Return the [x, y] coordinate for the center point of the cell that contains the specified text.  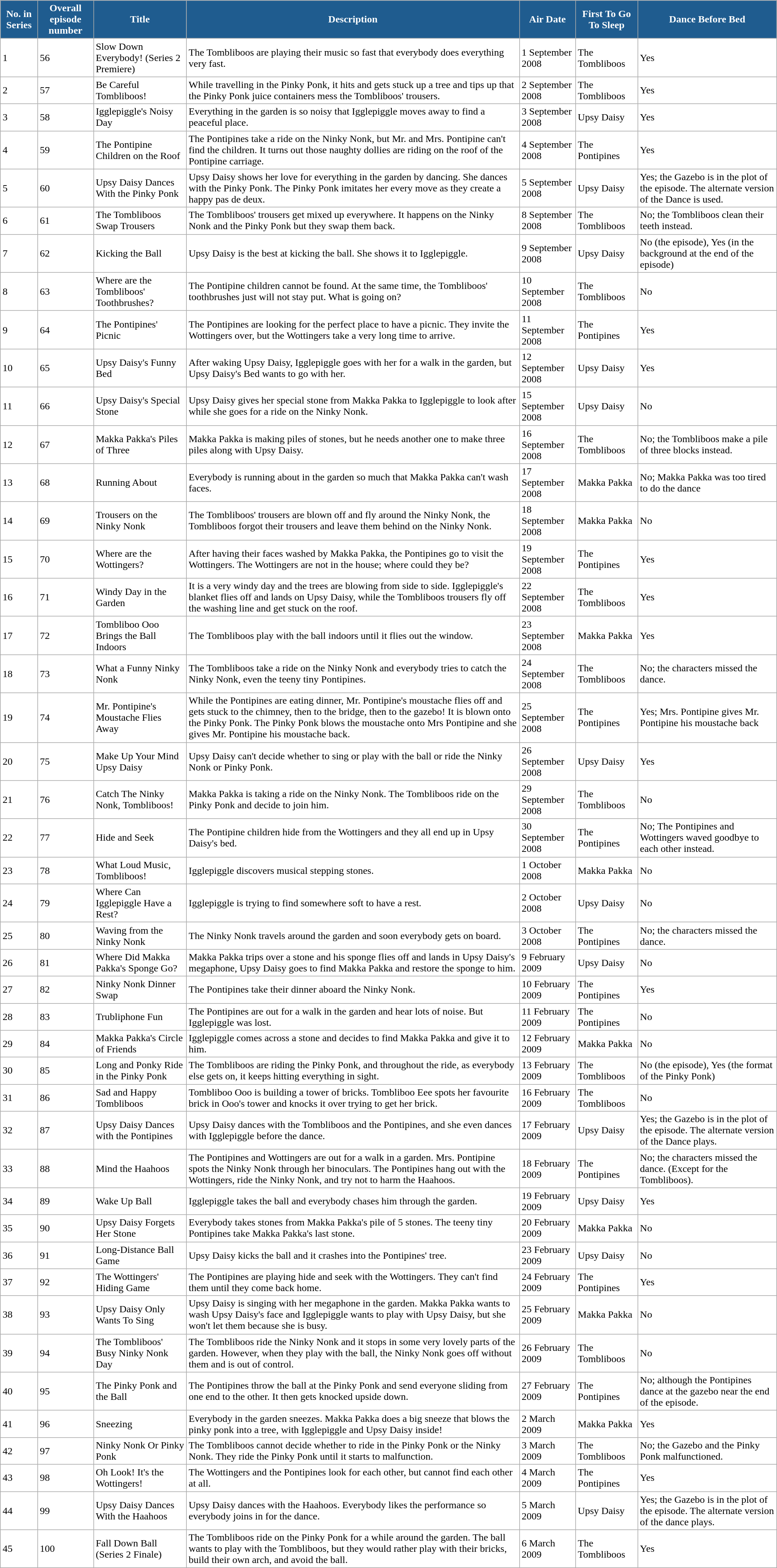
11 [19, 406]
83 [66, 1016]
5 March 2009 [547, 1510]
Yes; the Gazebo is in the plot of the episode. The alternate version of the dance plays. [707, 1510]
After waking Upsy Daisy, Igglepiggle goes with her for a walk in the garden, but Upsy Daisy's Bed wants to go with her. [353, 368]
76 [66, 800]
No; the characters missed the dance. (Except for the Tombliboos). [707, 1169]
Igglepiggle is trying to find somewhere soft to have a rest. [353, 903]
13 February 2009 [547, 1071]
78 [66, 870]
Tombliboo Ooo Brings the Ball Indoors [140, 636]
Where Can Igglepiggle Have a Rest? [140, 903]
The Wottingers and the Pontipines look for each other, but cannot find each other at all. [353, 1478]
Where are the Tombliboos' Toothbrushes? [140, 291]
The Tombliboos take a ride on the Ninky Nonk and everybody tries to catch the Ninky Nonk, even the teeny tiny Pontipines. [353, 674]
79 [66, 903]
44 [19, 1510]
69 [66, 521]
Oh Look! It's the Wottingers! [140, 1478]
No. in Series [19, 20]
The Pontipine children hide from the Wottingers and they all end up in Upsy Daisy's bed. [353, 838]
The Tombliboos are playing their music so fast that everybody does everything very fast. [353, 58]
Catch The Ninky Nonk, Tombliboos! [140, 800]
24 [19, 903]
97 [66, 1451]
90 [66, 1228]
No; The Pontipines and Wottingers waved goodbye to each other instead. [707, 838]
The Pontipines throw the ball at the Pinky Ponk and send everyone sliding from one end to the other. It then gets knocked upside down. [353, 1391]
The Wottingers' Hiding Game [140, 1282]
The Tombliboos cannot decide whether to ride in the Pinky Ponk or the Ninky Nonk. They ride the Pinky Ponk until it starts to malfunction. [353, 1451]
First To Go To Sleep [607, 20]
99 [66, 1510]
89 [66, 1201]
26 [19, 962]
Make Up Your Mind Upsy Daisy [140, 761]
15 September 2008 [547, 406]
18 February 2009 [547, 1169]
Kicking the Ball [140, 253]
Upsy Daisy Dances With the Pinky Ponk [140, 188]
33 [19, 1169]
The Pontipines are out for a walk in the garden and hear lots of noise. But Igglepiggle was lost. [353, 1016]
17 [19, 636]
16 February 2009 [547, 1098]
1 September 2008 [547, 58]
26 February 2009 [547, 1353]
Slow Down Everybody! (Series 2 Premiere) [140, 58]
29 September 2008 [547, 800]
Everybody in the garden sneezes. Makka Pakka does a big sneeze that blows the pinky ponk into a tree, with Igglepiggle and Upsy Daisy inside! [353, 1424]
16 [19, 597]
61 [66, 221]
40 [19, 1391]
75 [66, 761]
Igglepiggle's Noisy Day [140, 117]
Running About [140, 483]
23 September 2008 [547, 636]
Everything in the garden is so noisy that Igglepiggle moves away to find a peaceful place. [353, 117]
9 [19, 330]
8 September 2008 [547, 221]
No (the episode), Yes (in the background at the end of the episode) [707, 253]
68 [66, 483]
Description [353, 20]
Overall episode number [66, 20]
9 February 2009 [547, 962]
Makka Pakka is making piles of stones, but he needs another one to make three piles along with Upsy Daisy. [353, 444]
6 [19, 221]
Upsy Daisy dances with the Tombliboos and the Pontipines, and she even dances with Igglepiggle before the dance. [353, 1130]
26 September 2008 [547, 761]
25 February 2009 [547, 1315]
Be Careful Tombliboos! [140, 91]
43 [19, 1478]
Where Did Makka Pakka's Sponge Go? [140, 962]
41 [19, 1424]
3 [19, 117]
The Pontipines take their dinner aboard the Ninky Nonk. [353, 990]
The Tombliboos' trousers are blown off and fly around the Ninky Nonk, the Tombliboos forgot their trousers and leave them behind on the Ninky Nonk. [353, 521]
Sad and Happy Tombliboos [140, 1098]
3 October 2008 [547, 936]
Mr. Pontipine's Moustache Flies Away [140, 717]
No; the Gazebo and the Pinky Ponk malfunctioned. [707, 1451]
Upsy Daisy dances with the Haahoos. Everybody likes the performance so everybody joins in for the dance. [353, 1510]
12 [19, 444]
35 [19, 1228]
Tombliboo Ooo is building a tower of bricks. Tombliboo Eee spots her favourite brick in Ooo's tower and knocks it over trying to get her brick. [353, 1098]
The Ninky Nonk travels around the garden and soon everybody gets on board. [353, 936]
Hide and Seek [140, 838]
93 [66, 1315]
31 [19, 1098]
No (the episode), Yes (the format of the Pinky Ponk) [707, 1071]
Everybody is running about in the garden so much that Makka Pakka can't wash faces. [353, 483]
20 [19, 761]
59 [66, 150]
Upsy Daisy Forgets Her Stone [140, 1228]
Wake Up Ball [140, 1201]
42 [19, 1451]
92 [66, 1282]
82 [66, 990]
24 February 2009 [547, 1282]
No; the Tombliboos clean their teeth instead. [707, 221]
63 [66, 291]
2 [19, 91]
Trubliphone Fun [140, 1016]
No; the Tombliboos make a pile of three blocks instead. [707, 444]
98 [66, 1478]
Everybody takes stones from Makka Pakka's pile of 5 stones. The teeny tiny Pontipines take Makka Pakka's last stone. [353, 1228]
64 [66, 330]
39 [19, 1353]
No; Makka Pakka was too tired to do the dance [707, 483]
100 [66, 1549]
Where are the Wottingers? [140, 559]
24 September 2008 [547, 674]
81 [66, 962]
Mind the Haahoos [140, 1169]
14 [19, 521]
8 [19, 291]
Upsy Daisy's Funny Bed [140, 368]
36 [19, 1255]
34 [19, 1201]
7 [19, 253]
While travelling in the Pinky Ponk, it hits and gets stuck up a tree and tips up that the Pinky Ponk juice containers mess the Tombliboos' trousers. [353, 91]
12 February 2009 [547, 1044]
23 February 2009 [547, 1255]
57 [66, 91]
Upsy Daisy Only Wants To Sing [140, 1315]
The Tombliboos Swap Trousers [140, 221]
After having their faces washed by Makka Pakka, the Pontipines go to visit the Wottingers. The Wottingers are not in the house; where could they be? [353, 559]
What a Funny Ninky Nonk [140, 674]
22 [19, 838]
62 [66, 253]
Makka Pakka's Circle of Friends [140, 1044]
80 [66, 936]
Air Date [547, 20]
19 [19, 717]
20 February 2009 [547, 1228]
72 [66, 636]
71 [66, 597]
The Tombliboos are riding the Pinky Ponk, and throughout the ride, as everybody else gets on, it keeps hitting everything in sight. [353, 1071]
Fall Down Ball (Series 2 Finale) [140, 1549]
Igglepiggle comes across a stone and decides to find Makka Pakka and give it to him. [353, 1044]
91 [66, 1255]
Upsy Daisy kicks the ball and it crashes into the Pontipines' tree. [353, 1255]
The Tombliboos play with the ball indoors until it flies out the window. [353, 636]
Upsy Daisy's Special Stone [140, 406]
18 September 2008 [547, 521]
56 [66, 58]
84 [66, 1044]
4 September 2008 [547, 150]
11 September 2008 [547, 330]
37 [19, 1282]
27 February 2009 [547, 1391]
Sneezing [140, 1424]
65 [66, 368]
45 [19, 1549]
87 [66, 1130]
1 [19, 58]
Trousers on the Ninky Nonk [140, 521]
5 September 2008 [547, 188]
Ninky Nonk Dinner Swap [140, 990]
19 February 2009 [547, 1201]
25 September 2008 [547, 717]
3 March 2009 [547, 1451]
Upsy Daisy Dances with the Pontipines [140, 1130]
60 [66, 188]
The Pinky Ponk and the Ball [140, 1391]
58 [66, 117]
Igglepiggle discovers musical stepping stones. [353, 870]
Windy Day in the Garden [140, 597]
Dance Before Bed [707, 20]
67 [66, 444]
Igglepiggle takes the ball and everybody chases him through the garden. [353, 1201]
The Pontipine children cannot be found. At the same time, the Tombliboos' toothbrushes just will not stay put. What is going on? [353, 291]
25 [19, 936]
No; although the Pontipines dance at the gazebo near the end of the episode. [707, 1391]
10 September 2008 [547, 291]
94 [66, 1353]
9 September 2008 [547, 253]
22 September 2008 [547, 597]
Upsy Daisy gives her special stone from Makka Pakka to Igglepiggle to look after while she goes for a ride on the Ninky Nonk. [353, 406]
3 September 2008 [547, 117]
Ninky Nonk Or Pinky Ponk [140, 1451]
Upsy Daisy Dances With the Haahoos [140, 1510]
96 [66, 1424]
Waving from the Ninky Nonk [140, 936]
77 [66, 838]
Yes; the Gazebo is in the plot of the episode. The alternate version of the Dance plays. [707, 1130]
2 March 2009 [547, 1424]
10 February 2009 [547, 990]
2 October 2008 [547, 903]
23 [19, 870]
The Pontipine Children on the Roof [140, 150]
What Loud Music, Tombliboos! [140, 870]
10 [19, 368]
16 September 2008 [547, 444]
Upsy Daisy is the best at kicking the ball. She shows it to Igglepiggle. [353, 253]
28 [19, 1016]
Yes; the Gazebo is in the plot of the episode. The alternate version of the Dance is used. [707, 188]
73 [66, 674]
66 [66, 406]
The Tombliboos' trousers get mixed up everywhere. It happens on the Ninky Nonk and the Pinky Ponk but they swap them back. [353, 221]
12 September 2008 [547, 368]
27 [19, 990]
85 [66, 1071]
4 [19, 150]
6 March 2009 [547, 1549]
Makka Pakka's Piles of Three [140, 444]
4 March 2009 [547, 1478]
Makka Pakka is taking a ride on the Ninky Nonk. The Tombliboos ride on the Pinky Ponk and decide to join him. [353, 800]
Title [140, 20]
The Tombliboos' Busy Ninky Nonk Day [140, 1353]
30 September 2008 [547, 838]
29 [19, 1044]
88 [66, 1169]
70 [66, 559]
13 [19, 483]
32 [19, 1130]
19 September 2008 [547, 559]
Upsy Daisy can't decide whether to sing or play with the ball or ride the Ninky Nonk or Pinky Ponk. [353, 761]
5 [19, 188]
1 October 2008 [547, 870]
11 February 2009 [547, 1016]
Yes; Mrs. Pontipine gives Mr. Pontipine his moustache back [707, 717]
2 September 2008 [547, 91]
Long-Distance Ball Game [140, 1255]
38 [19, 1315]
21 [19, 800]
30 [19, 1071]
17 September 2008 [547, 483]
The Pontipines are playing hide and seek with the Wottingers. They can't find them until they come back home. [353, 1282]
15 [19, 559]
86 [66, 1098]
18 [19, 674]
Long and Ponky Ride in the Pinky Ponk [140, 1071]
74 [66, 717]
17 February 2009 [547, 1130]
The Pontipines' Picnic [140, 330]
95 [66, 1391]
